Capture the cell that displays the provided text and extract its (X, Y) central coordinate. 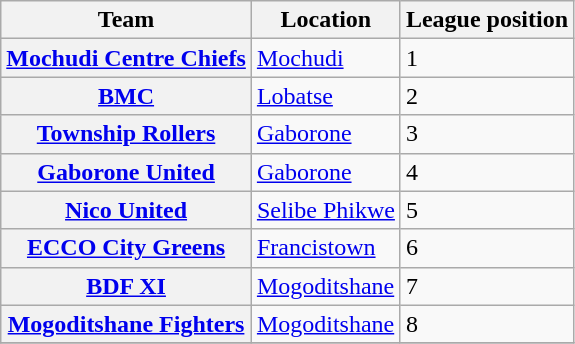
Gaborone United (126, 172)
6 (486, 248)
Mogoditshane Fighters (126, 324)
League position (486, 20)
8 (486, 324)
Mochudi (326, 58)
2 (486, 96)
5 (486, 210)
Selibe Phikwe (326, 210)
Mochudi Centre Chiefs (126, 58)
Lobatse (326, 96)
Township Rollers (126, 134)
Team (126, 20)
Nico United (126, 210)
1 (486, 58)
4 (486, 172)
BDF XI (126, 286)
7 (486, 286)
Location (326, 20)
Francistown (326, 248)
3 (486, 134)
BMC (126, 96)
ECCO City Greens (126, 248)
